Pinpoint the cell where the given text exists, returning its (X, Y) midpoint coordinate. 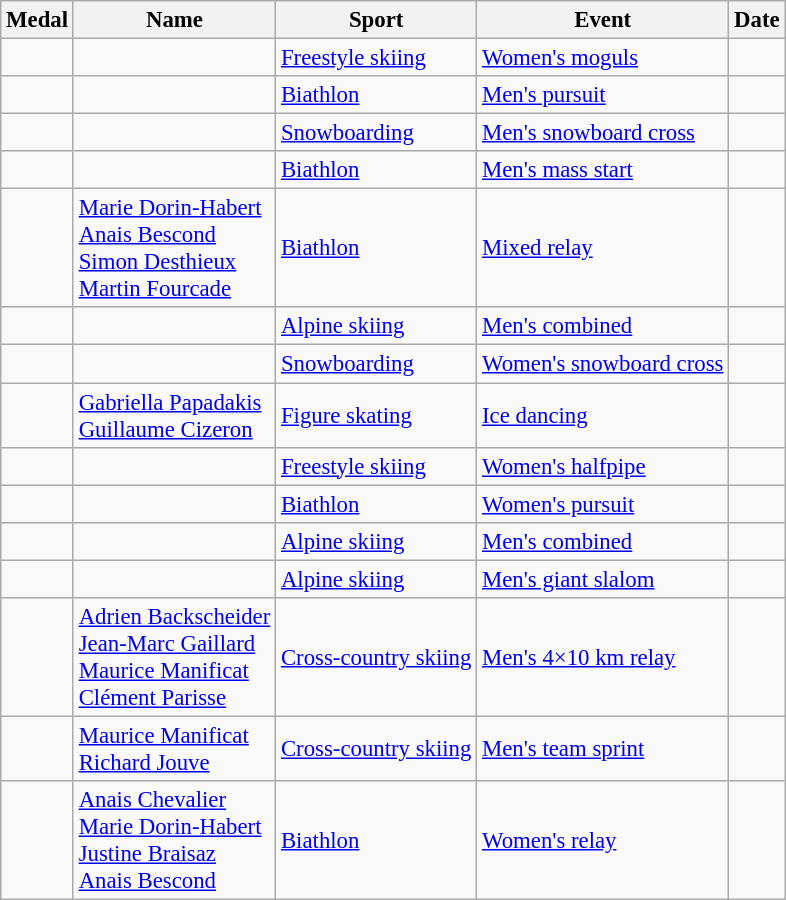
Anais ChevalierMarie Dorin-HabertJustine BraisazAnais Bescond (174, 840)
Women's snowboard cross (603, 364)
Event (603, 20)
Mixed relay (603, 248)
Maurice ManificatRichard Jouve (174, 748)
Date (757, 20)
Men's snowboard cross (603, 133)
Medal (38, 20)
Sport (376, 20)
Adrien BackscheiderJean-Marc GaillardMaurice ManificatClément Parisse (174, 658)
Men's mass start (603, 170)
Women's halfpipe (603, 466)
Women's moguls (603, 58)
Figure skating (376, 416)
Ice dancing (603, 416)
Men's 4×10 km relay (603, 658)
Women's relay (603, 840)
Name (174, 20)
Men's pursuit (603, 95)
Men's giant slalom (603, 579)
Women's pursuit (603, 504)
Men's team sprint (603, 748)
Marie Dorin-HabertAnais BescondSimon DesthieuxMartin Fourcade (174, 248)
Gabriella PapadakisGuillaume Cizeron (174, 416)
